Search for the cell housing the specified text and yield its (X, Y) center coordinate. 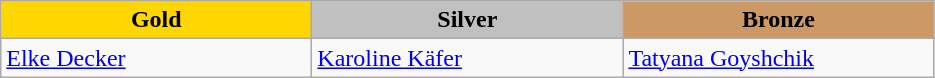
Elke Decker (156, 58)
Bronze (778, 20)
Gold (156, 20)
Tatyana Goyshchik (778, 58)
Silver (468, 20)
Karoline Käfer (468, 58)
